Identify which cell holds the provided text, then report its [x, y] central coordinate. 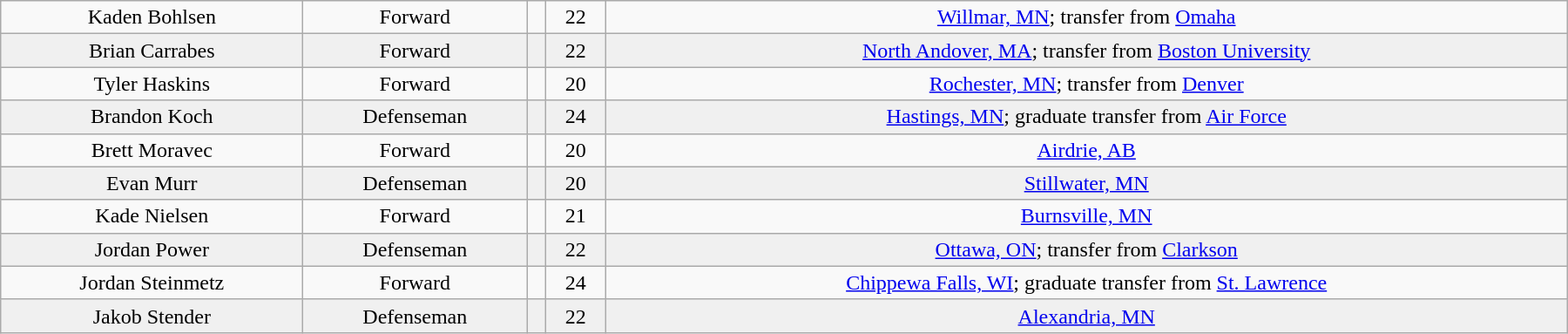
Jordan Power [152, 249]
Kade Nielsen [152, 216]
Ottawa, ON; transfer from Clarkson [1086, 249]
Burnsville, MN [1086, 216]
North Andover, MA; transfer from Boston University [1086, 51]
Evan Murr [152, 183]
Jordan Steinmetz [152, 283]
Brandon Koch [152, 117]
Airdrie, AB [1086, 150]
Alexandria, MN [1086, 316]
Brian Carrabes [152, 51]
Rochester, MN; transfer from Denver [1086, 84]
21 [575, 216]
Kaden Bohlsen [152, 17]
Jakob Stender [152, 316]
Chippewa Falls, WI; graduate transfer from St. Lawrence [1086, 283]
Tyler Haskins [152, 84]
Stillwater, MN [1086, 183]
Brett Moravec [152, 150]
Hastings, MN; graduate transfer from Air Force [1086, 117]
Willmar, MN; transfer from Omaha [1086, 17]
